Provide the [x, y] coordinate of the cell's center where the given text is located.  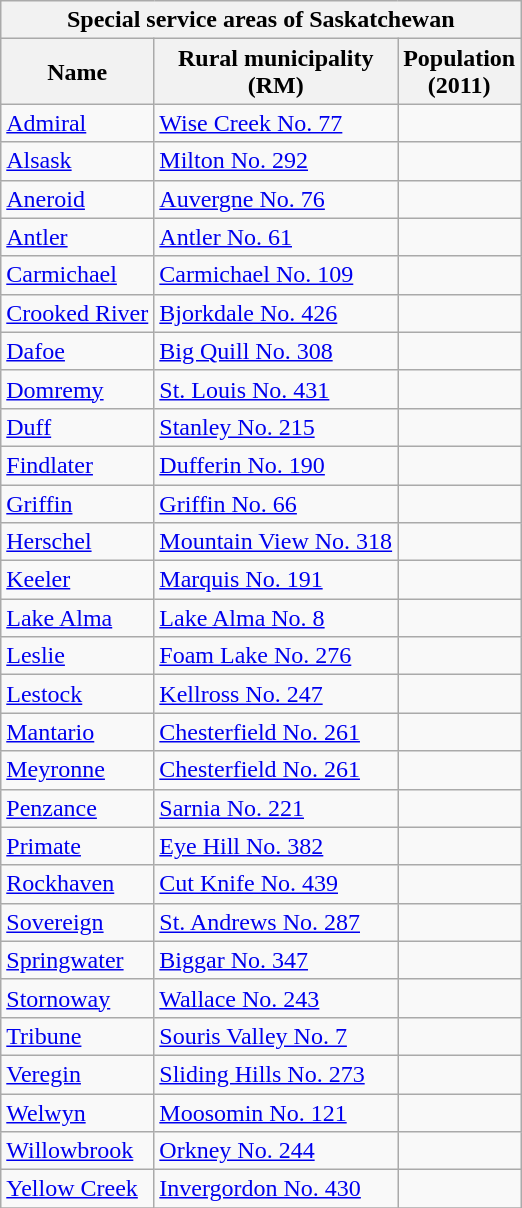
Antler No. 61 [276, 237]
Souris Valley No. 7 [276, 1036]
Tribune [78, 1036]
Lestock [78, 694]
Dafoe [78, 351]
Welwyn [78, 1113]
Herschel [78, 542]
Carmichael No. 109 [276, 275]
Wise Creek No. 77 [276, 123]
Griffin [78, 503]
Alsask [78, 161]
Sarnia No. 221 [276, 808]
Lake Alma No. 8 [276, 618]
Sovereign [78, 922]
St. Louis No. 431 [276, 389]
Primate [78, 846]
Antler [78, 237]
Rural municipality(RM) [276, 72]
Crooked River [78, 313]
Admiral [78, 123]
Auvergne No. 76 [276, 199]
Rockhaven [78, 884]
Mantario [78, 732]
Invergordon No. 430 [276, 1189]
Wallace No. 243 [276, 998]
Duff [78, 427]
Meyronne [78, 770]
Leslie [78, 656]
Marquis No. 191 [276, 580]
Bjorkdale No. 426 [276, 313]
St. Andrews No. 287 [276, 922]
Special service areas of Saskatchewan [261, 20]
Sliding Hills No. 273 [276, 1074]
Veregin [78, 1074]
Name [78, 72]
Dufferin No. 190 [276, 465]
Findlater [78, 465]
Cut Knife No. 439 [276, 884]
Yellow Creek [78, 1189]
Griffin No. 66 [276, 503]
Population(2011) [460, 72]
Willowbrook [78, 1151]
Stornoway [78, 998]
Moosomin No. 121 [276, 1113]
Stanley No. 215 [276, 427]
Kellross No. 247 [276, 694]
Biggar No. 347 [276, 960]
Foam Lake No. 276 [276, 656]
Milton No. 292 [276, 161]
Springwater [78, 960]
Mountain View No. 318 [276, 542]
Domremy [78, 389]
Lake Alma [78, 618]
Aneroid [78, 199]
Penzance [78, 808]
Orkney No. 244 [276, 1151]
Carmichael [78, 275]
Big Quill No. 308 [276, 351]
Keeler [78, 580]
Eye Hill No. 382 [276, 846]
